Determine the [x, y] coordinate at the center of the cell enclosing the given text.  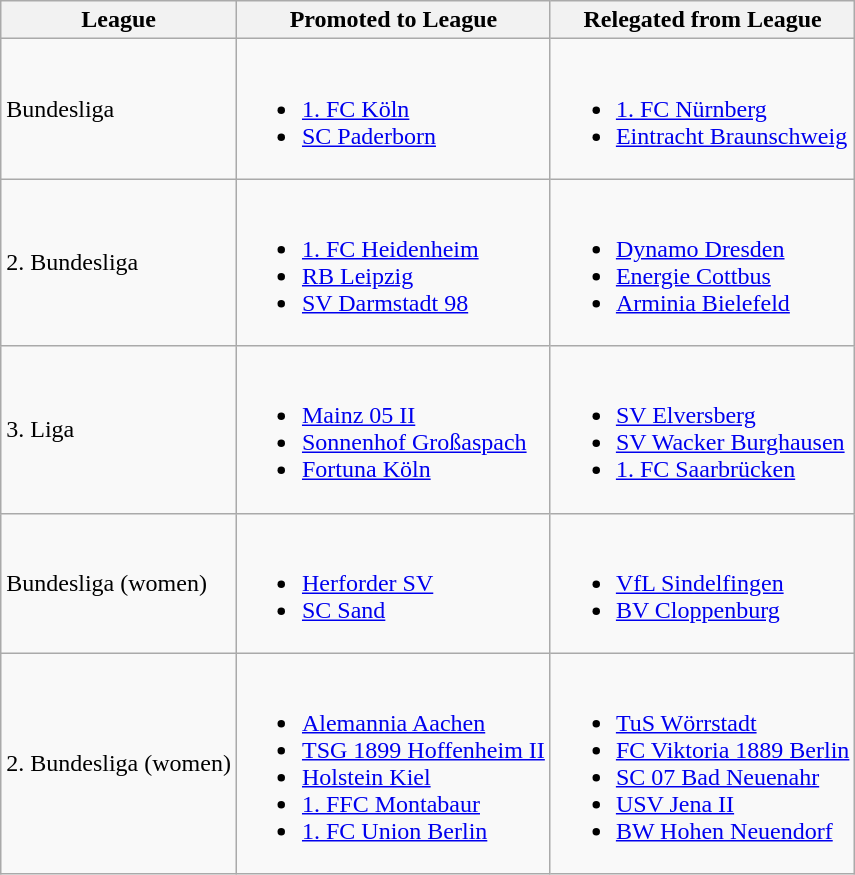
1. FC KölnSC Paderborn [393, 109]
Relegated from League [702, 20]
1. FC HeidenheimRB LeipzigSV Darmstadt 98 [393, 262]
1. FC NürnbergEintracht Braunschweig [702, 109]
2. Bundesliga [119, 262]
League [119, 20]
Herforder SVSC Sand [393, 583]
2. Bundesliga (women) [119, 764]
VfL SindelfingenBV Cloppenburg [702, 583]
Bundesliga [119, 109]
Mainz 05 IISonnenhof GroßaspachFortuna Köln [393, 430]
TuS WörrstadtFC Viktoria 1889 BerlinSC 07 Bad NeuenahrUSV Jena IIBW Hohen Neuendorf [702, 764]
Dynamo DresdenEnergie CottbusArminia Bielefeld [702, 262]
Promoted to League [393, 20]
3. Liga [119, 430]
Bundesliga (women) [119, 583]
Alemannia AachenTSG 1899 Hoffenheim IIHolstein Kiel1. FFC Montabaur1. FC Union Berlin [393, 764]
SV ElversbergSV Wacker Burghausen1. FC Saarbrücken [702, 430]
